Return (X, Y) of the center of cell containing provided text 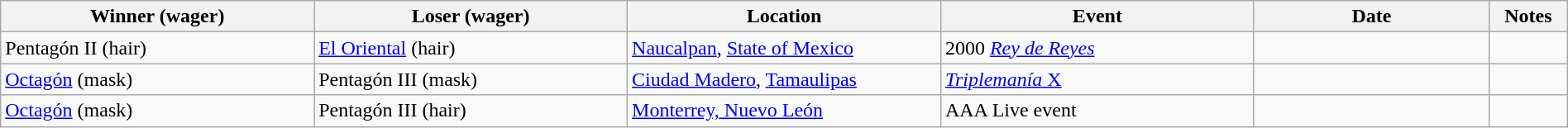
Pentagón III (hair) (471, 111)
Location (784, 17)
Pentagón II (hair) (157, 48)
Pentagón III (mask) (471, 79)
Loser (wager) (471, 17)
Triplemanía X (1097, 79)
Monterrey, Nuevo León (784, 111)
2000 Rey de Reyes (1097, 48)
Naucalpan, State of Mexico (784, 48)
Event (1097, 17)
Ciudad Madero, Tamaulipas (784, 79)
El Oriental (hair) (471, 48)
AAA Live event (1097, 111)
Notes (1528, 17)
Winner (wager) (157, 17)
Date (1371, 17)
